Output the (x, y) coordinate of the center of the cell containing the given text.  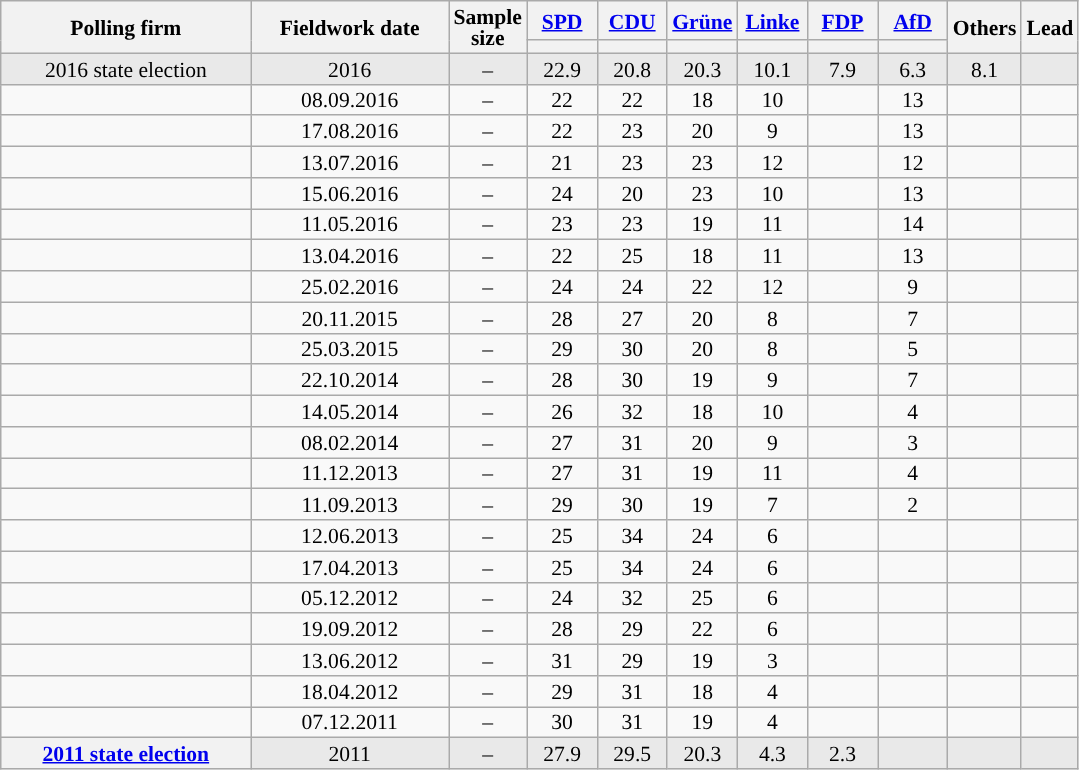
8.1 (985, 68)
Others (985, 27)
2.3 (842, 754)
Grüne (702, 20)
08.02.2014 (350, 442)
13.04.2016 (350, 256)
Polling firm (126, 27)
21 (562, 162)
20.11.2015 (350, 318)
4.3 (772, 754)
2 (913, 504)
10.1 (772, 68)
26 (562, 412)
Linke (772, 20)
2016 state election (126, 68)
2011 (350, 754)
29.5 (632, 754)
CDU (632, 20)
13.06.2012 (350, 660)
13.07.2016 (350, 162)
18.04.2012 (350, 692)
27.9 (562, 754)
Fieldwork date (350, 27)
2011 state election (126, 754)
20.8 (632, 68)
15.06.2016 (350, 194)
12.06.2013 (350, 536)
19.09.2012 (350, 630)
11.05.2016 (350, 224)
SPD (562, 20)
6.3 (913, 68)
17.04.2013 (350, 566)
5 (913, 348)
Samplesize (487, 27)
05.12.2012 (350, 598)
25.03.2015 (350, 348)
11.09.2013 (350, 504)
7.9 (842, 68)
22.9 (562, 68)
Lead (1050, 27)
07.12.2011 (350, 722)
17.08.2016 (350, 132)
08.09.2016 (350, 100)
FDP (842, 20)
14.05.2014 (350, 412)
25.02.2016 (350, 286)
22.10.2014 (350, 380)
14 (913, 224)
11.12.2013 (350, 474)
2016 (350, 68)
AfD (913, 20)
